Return the (X, Y) coordinate for the center point of the cell that contains the specified text.  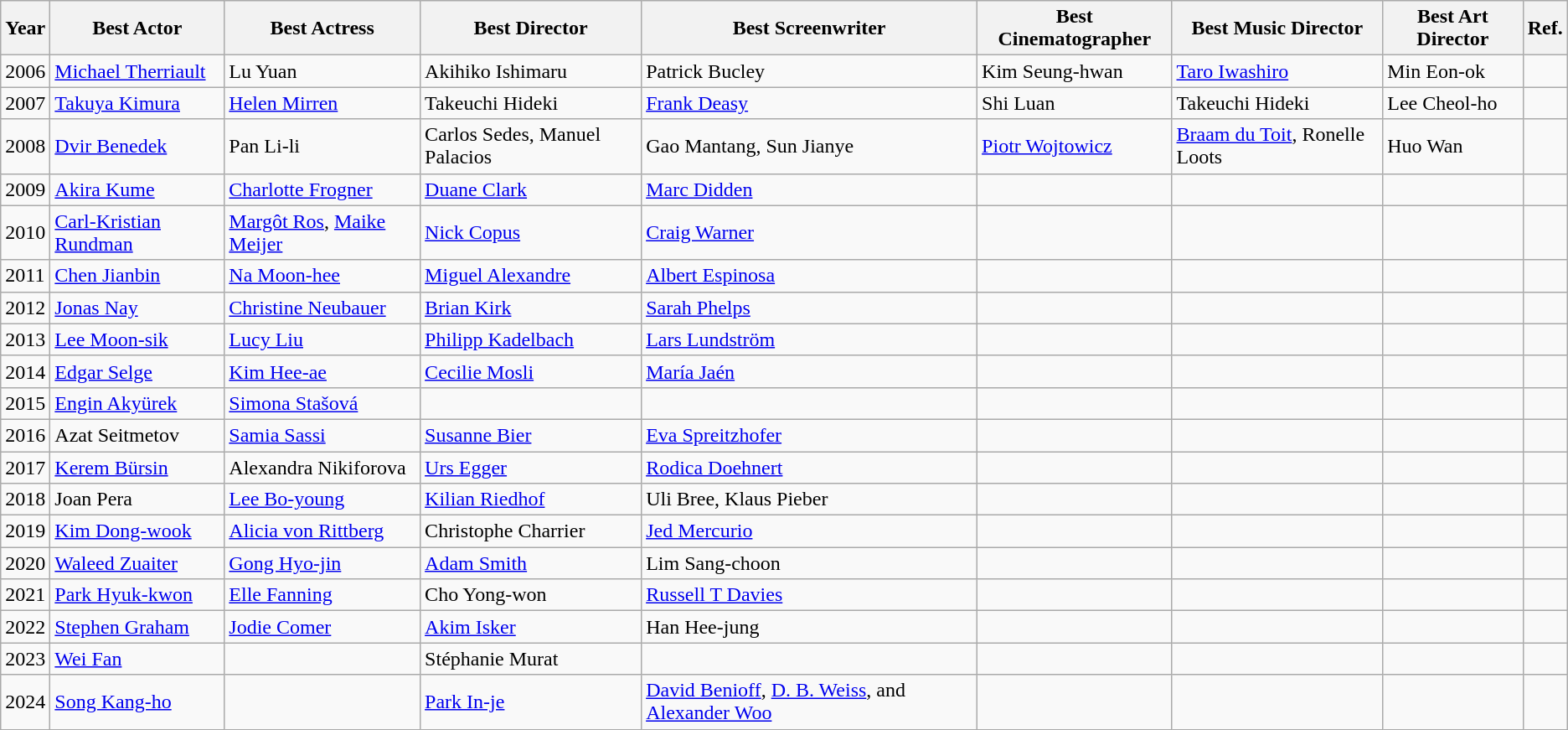
2024 (25, 702)
Lu Yuan (322, 71)
Russell T Davies (809, 595)
2011 (25, 276)
2008 (25, 146)
David Benioff, D. B. Weiss, and Alexander Woo (809, 702)
Gao Mantang, Sun Jianye (809, 146)
2019 (25, 531)
Nick Copus (531, 233)
Michael Therriault (137, 71)
Min Eon-ok (1452, 71)
2007 (25, 103)
Akira Kume (137, 189)
Lee Cheol-ho (1452, 103)
Takuya Kimura (137, 103)
Cecilie Mosli (531, 371)
2020 (25, 563)
Waleed Zuaiter (137, 563)
Cho Yong-won (531, 595)
Christophe Charrier (531, 531)
Charlotte Frogner (322, 189)
Azat Seitmetov (137, 435)
Carl-Kristian Rundman (137, 233)
Best Music Director (1277, 28)
Braam du Toit, Ronelle Loots (1277, 146)
2018 (25, 500)
Margôt Ros, Maike Meijer (322, 233)
Jodie Comer (322, 627)
Song Kang-ho (137, 702)
Chen Jianbin (137, 276)
Lucy Liu (322, 339)
Joan Pera (137, 500)
Na Moon-hee (322, 276)
Best Actress (322, 28)
Ref. (1545, 28)
Kerem Bürsin (137, 467)
Uli Bree, Klaus Pieber (809, 500)
Wei Fan (137, 659)
Carlos Sedes, Manuel Palacios (531, 146)
Rodica Doehnert (809, 467)
2012 (25, 308)
María Jaén (809, 371)
Kim Dong-wook (137, 531)
Lee Moon-sik (137, 339)
Park Hyuk-kwon (137, 595)
Jed Mercurio (809, 531)
Pan Li-li (322, 146)
2009 (25, 189)
Lim Sang-choon (809, 563)
Craig Warner (809, 233)
Christine Neubauer (322, 308)
Edgar Selge (137, 371)
2021 (25, 595)
Best Art Director (1452, 28)
2016 (25, 435)
Helen Mirren (322, 103)
Dvir Benedek (137, 146)
Adam Smith (531, 563)
Simona Stašová (322, 403)
Stéphanie Murat (531, 659)
Frank Deasy (809, 103)
Taro Iwashiro (1277, 71)
Sarah Phelps (809, 308)
Miguel Alexandre (531, 276)
Jonas Nay (137, 308)
2006 (25, 71)
Kim Seung-hwan (1075, 71)
Susanne Bier (531, 435)
Elle Fanning (322, 595)
Kim Hee-ae (322, 371)
Stephen Graham (137, 627)
Lee Bo-young (322, 500)
Huo Wan (1452, 146)
Eva Spreitzhofer (809, 435)
2022 (25, 627)
Best Director (531, 28)
Alicia von Rittberg (322, 531)
2013 (25, 339)
Best Screenwriter (809, 28)
Park In-je (531, 702)
2010 (25, 233)
Engin Akyürek (137, 403)
Patrick Bucley (809, 71)
Year (25, 28)
Albert Espinosa (809, 276)
Brian Kirk (531, 308)
Best Actor (137, 28)
2014 (25, 371)
Kilian Riedhof (531, 500)
2023 (25, 659)
Lars Lundström (809, 339)
Philipp Kadelbach (531, 339)
Akihiko Ishimaru (531, 71)
Urs Egger (531, 467)
Alexandra Nikiforova (322, 467)
Gong Hyo-jin (322, 563)
2017 (25, 467)
Best Cinematographer (1075, 28)
Duane Clark (531, 189)
Piotr Wojtowicz (1075, 146)
Marc Didden (809, 189)
Shi Luan (1075, 103)
Samia Sassi (322, 435)
Han Hee-jung (809, 627)
2015 (25, 403)
Akim Isker (531, 627)
